Return (X, Y) of the center of cell containing provided text 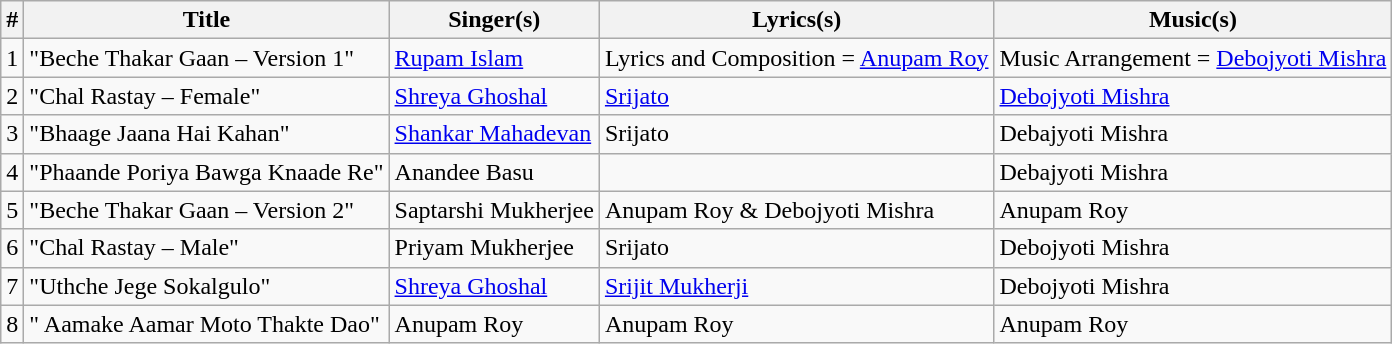
"Chal Rastay – Female" (206, 96)
"Beche Thakar Gaan – Version 1" (206, 58)
# (12, 20)
8 (12, 324)
"Chal Rastay – Male" (206, 248)
2 (12, 96)
Priyam Mukherjee (494, 248)
"Bhaage Jaana Hai Kahan" (206, 134)
Music(s) (1193, 20)
Shankar Mahadevan (494, 134)
"Phaande Poriya Bawga Knaade Re" (206, 172)
Anupam Roy & Debojyoti Mishra (796, 210)
Anandee Basu (494, 172)
Singer(s) (494, 20)
Saptarshi Mukherjee (494, 210)
Srijit Mukherji (796, 286)
Music Arrangement = Debojyoti Mishra (1193, 58)
1 (12, 58)
Title (206, 20)
5 (12, 210)
3 (12, 134)
Rupam Islam (494, 58)
6 (12, 248)
"Uthche Jege Sokalgulo" (206, 286)
"Beche Thakar Gaan – Version 2" (206, 210)
4 (12, 172)
Lyrics(s) (796, 20)
" Aamake Aamar Moto Thakte Dao" (206, 324)
Lyrics and Composition = Anupam Roy (796, 58)
7 (12, 286)
